Find where the given text appears and provide that cell's center as (x, y) coordinate. 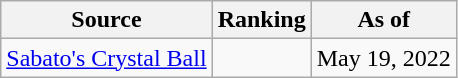
Sabato's Crystal Ball (106, 58)
May 19, 2022 (384, 58)
As of (384, 20)
Source (106, 20)
Ranking (262, 20)
